Scan for the cell matching the given text and deliver its (X, Y) coordinate at center. 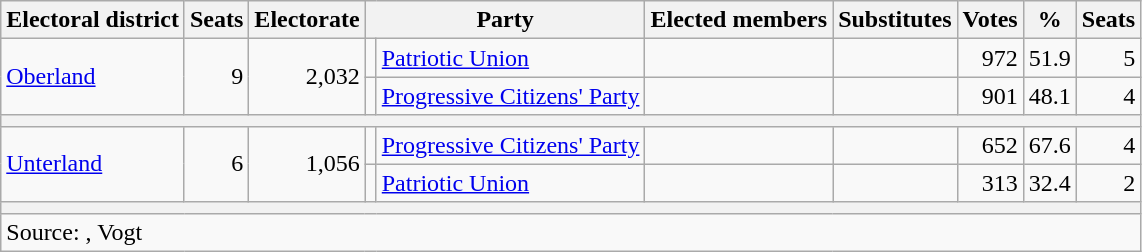
6 (216, 164)
Elected members (739, 20)
2,032 (307, 77)
48.1 (1050, 96)
51.9 (1050, 58)
1,056 (307, 164)
2 (1108, 183)
901 (990, 96)
Unterland (93, 164)
Source: , Vogt (571, 232)
652 (990, 145)
972 (990, 58)
Votes (990, 20)
Party (505, 20)
% (1050, 20)
9 (216, 77)
313 (990, 183)
Electoral district (93, 20)
Substitutes (895, 20)
67.6 (1050, 145)
5 (1108, 58)
Oberland (93, 77)
32.4 (1050, 183)
Electorate (307, 20)
